Pinpoint the cell where the given text exists, returning its [x, y] midpoint coordinate. 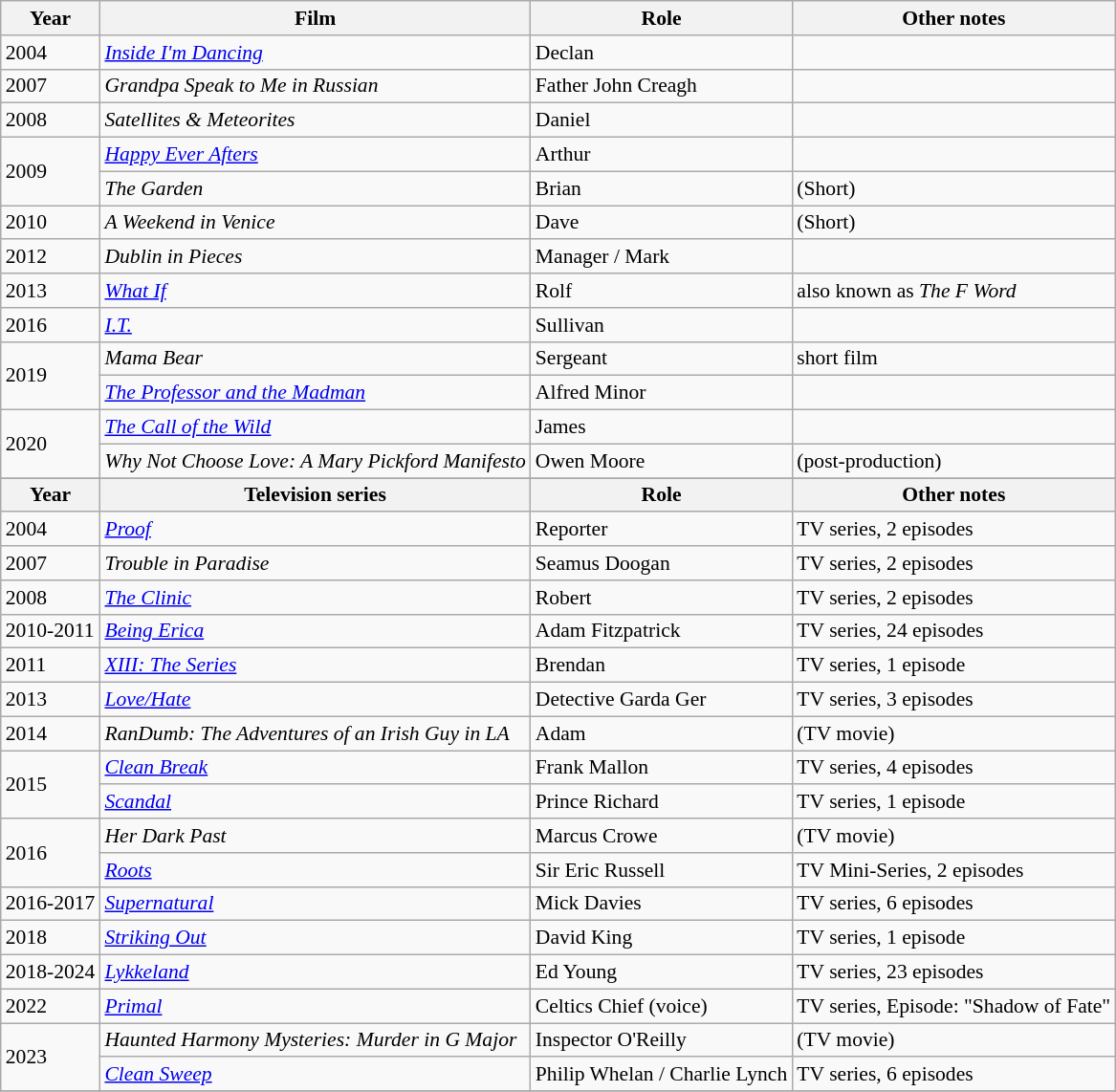
Philip Whelan / Charlie Lynch [662, 1075]
Sullivan [662, 325]
Reporter [662, 530]
XIII: The Series [315, 666]
Supernatural [315, 904]
Declan [662, 53]
2020 [51, 444]
Mama Bear [315, 359]
Ed Young [662, 972]
2022 [51, 1006]
2018 [51, 938]
TV series, 3 episodes [953, 700]
The Professor and the Madman [315, 393]
Film [315, 18]
Celtics Chief (voice) [662, 1006]
2023 [51, 1058]
Prince Richard [662, 802]
I.T. [315, 325]
Scandal [315, 802]
2010 [51, 223]
Grandpa Speak to Me in Russian [315, 86]
2011 [51, 666]
(post-production) [953, 461]
Frank Mallon [662, 768]
Daniel [662, 120]
The Garden [315, 188]
Marcus Crowe [662, 836]
Robert [662, 598]
Inside I'm Dancing [315, 53]
Sir Eric Russell [662, 870]
Clean Sweep [315, 1075]
Love/Hate [315, 700]
The Clinic [315, 598]
Owen Moore [662, 461]
Detective Garda Ger [662, 700]
short film [953, 359]
Sergeant [662, 359]
TV series, 23 episodes [953, 972]
Roots [315, 870]
Primal [315, 1006]
Television series [315, 495]
The Call of the Wild [315, 427]
Manager / Mark [662, 257]
Haunted Harmony Mysteries: Murder in G Major [315, 1040]
Seamus Doogan [662, 563]
James [662, 427]
Her Dark Past [315, 836]
also known as The F Word [953, 291]
Rolf [662, 291]
Why Not Choose Love: A Mary Pickford Manifesto [315, 461]
Adam Fitzpatrick [662, 631]
2012 [51, 257]
Striking Out [315, 938]
Lykkeland [315, 972]
2015 [51, 784]
Brian [662, 188]
Inspector O'Reilly [662, 1040]
Arthur [662, 155]
Dave [662, 223]
Brendan [662, 666]
Mick Davies [662, 904]
2016-2017 [51, 904]
TV series, 4 episodes [953, 768]
Clean Break [315, 768]
Happy Ever Afters [315, 155]
2018-2024 [51, 972]
David King [662, 938]
What If [315, 291]
Trouble in Paradise [315, 563]
Father John Creagh [662, 86]
TV series, 24 episodes [953, 631]
RanDumb: The Adventures of an Irish Guy in LA [315, 733]
Satellites & Meteorites [315, 120]
2014 [51, 733]
Dublin in Pieces [315, 257]
2009 [51, 172]
TV series, Episode: "Shadow of Fate" [953, 1006]
2019 [51, 375]
Being Erica [315, 631]
TV Mini-Series, 2 episodes [953, 870]
Alfred Minor [662, 393]
2010-2011 [51, 631]
A Weekend in Venice [315, 223]
Proof [315, 530]
Adam [662, 733]
